Return the (x, y) coordinate for the center point of the cell that contains the specified text.  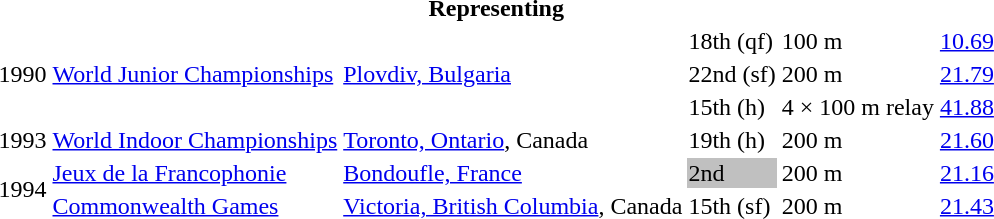
4 × 100 m relay (858, 107)
22nd (sf) (732, 74)
Toronto, Ontario, Canada (513, 140)
19th (h) (732, 140)
World Junior Championships (195, 74)
15th (h) (732, 107)
Jeux de la Francophonie (195, 173)
Plovdiv, Bulgaria (513, 74)
100 m (858, 41)
18th (qf) (732, 41)
Bondoufle, France (513, 173)
2nd (732, 173)
World Indoor Championships (195, 140)
